Output the [x, y] coordinate of the center of the cell containing the given text.  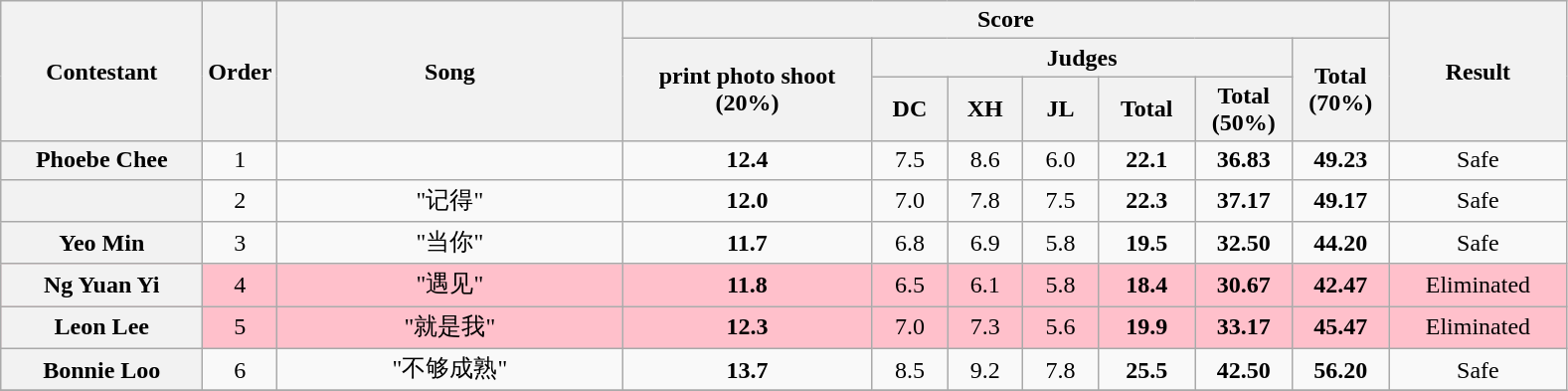
3 [241, 243]
6 [241, 370]
44.20 [1340, 243]
Song [449, 72]
Total(70%) [1340, 90]
12.0 [748, 201]
7.3 [985, 328]
Total [1147, 109]
Phoebe Chee [101, 160]
Leon Lee [101, 328]
11.7 [748, 243]
XH [985, 109]
18.4 [1147, 285]
"不够成熟" [449, 370]
22.1 [1147, 160]
49.17 [1340, 201]
6.5 [910, 285]
13.7 [748, 370]
49.23 [1340, 160]
Judges [1082, 58]
8.6 [985, 160]
5.6 [1061, 328]
"遇见" [449, 285]
6.9 [985, 243]
Result [1478, 72]
4 [241, 285]
56.20 [1340, 370]
8.5 [910, 370]
JL [1061, 109]
2 [241, 201]
19.9 [1147, 328]
25.5 [1147, 370]
30.67 [1243, 285]
1 [241, 160]
33.17 [1243, 328]
37.17 [1243, 201]
19.5 [1147, 243]
42.47 [1340, 285]
Total(50%) [1243, 109]
DC [910, 109]
22.3 [1147, 201]
Bonnie Loo [101, 370]
Contestant [101, 72]
32.50 [1243, 243]
print photo shoot(20%) [748, 90]
"记得" [449, 201]
Ng Yuan Yi [101, 285]
9.2 [985, 370]
42.50 [1243, 370]
Order [241, 72]
6.0 [1061, 160]
12.4 [748, 160]
5 [241, 328]
Score [1006, 20]
6.8 [910, 243]
11.8 [748, 285]
Yeo Min [101, 243]
12.3 [748, 328]
45.47 [1340, 328]
36.83 [1243, 160]
6.1 [985, 285]
"当你" [449, 243]
"就是我" [449, 328]
